Determine the [X, Y] coordinate at the center of the cell enclosing the given text.  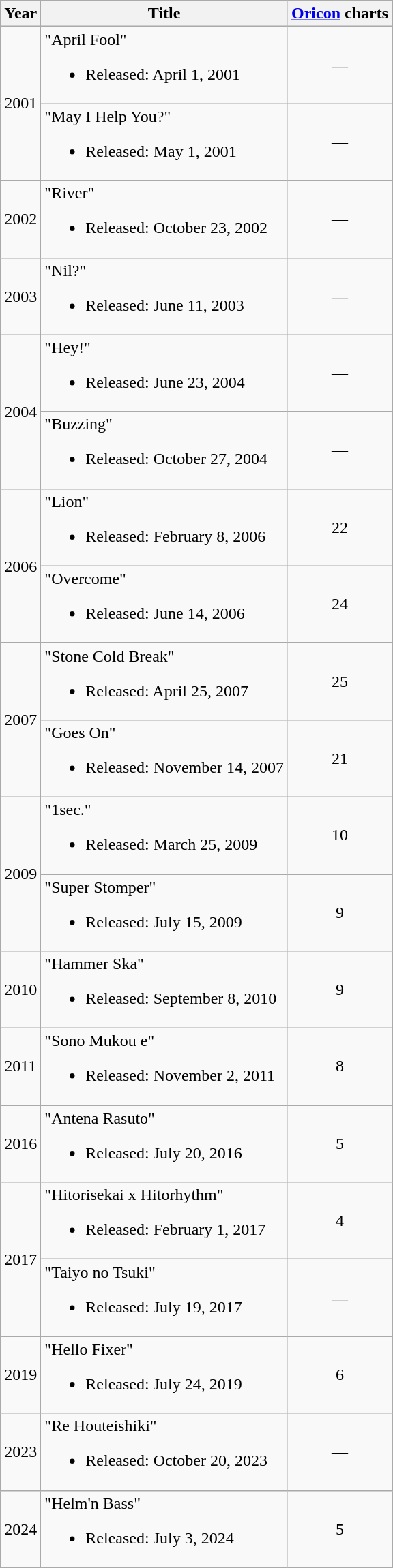
"Re Houteishiki"Released: October 20, 2023 [164, 1451]
"Hammer Ska"Released: September 8, 2010 [164, 989]
2017 [20, 1259]
"1sec."Released: March 25, 2009 [164, 835]
2003 [20, 296]
"Helm'n Bass"Released: July 3, 2024 [164, 1529]
"Goes On"Released: November 14, 2007 [164, 758]
"Overcome"Released: June 14, 2006 [164, 604]
10 [340, 835]
2002 [20, 219]
"Nil?"Released: June 11, 2003 [164, 296]
24 [340, 604]
"Stone Cold Break"Released: April 25, 2007 [164, 681]
22 [340, 527]
"May I Help You?"Released: May 1, 2001 [164, 142]
Oricon charts [340, 14]
"Lion"Released: February 8, 2006 [164, 527]
"Antena Rasuto"Released: July 20, 2016 [164, 1143]
"River"Released: October 23, 2002 [164, 219]
2023 [20, 1451]
2004 [20, 412]
2001 [20, 104]
8 [340, 1067]
25 [340, 681]
"Hello Fixer"Released: July 24, 2019 [164, 1375]
"Hitorisekai x Hitorhythm"Released: February 1, 2017 [164, 1221]
"Hey!"Released: June 23, 2004 [164, 373]
2019 [20, 1375]
2009 [20, 874]
2016 [20, 1143]
"April Fool"Released: April 1, 2001 [164, 65]
"Buzzing"Released: October 27, 2004 [164, 450]
2010 [20, 989]
Title [164, 14]
4 [340, 1221]
"Super Stomper"Released: July 15, 2009 [164, 912]
6 [340, 1375]
Year [20, 14]
"Taiyo no Tsuki"Released: July 19, 2017 [164, 1297]
2011 [20, 1067]
"Sono Mukou e"Released: November 2, 2011 [164, 1067]
21 [340, 758]
2006 [20, 566]
2024 [20, 1529]
2007 [20, 720]
